Determine the (x, y) coordinate at the center of the cell enclosing the given text.  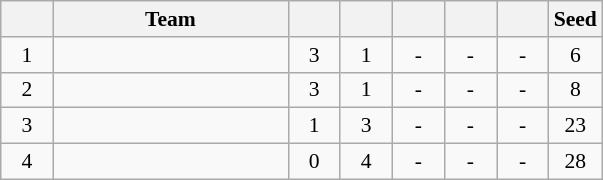
Seed (576, 19)
6 (576, 55)
Team (170, 19)
0 (314, 162)
2 (27, 90)
28 (576, 162)
23 (576, 126)
8 (576, 90)
